From the cell containing the given text, extract its center point as (x, y) coordinate. 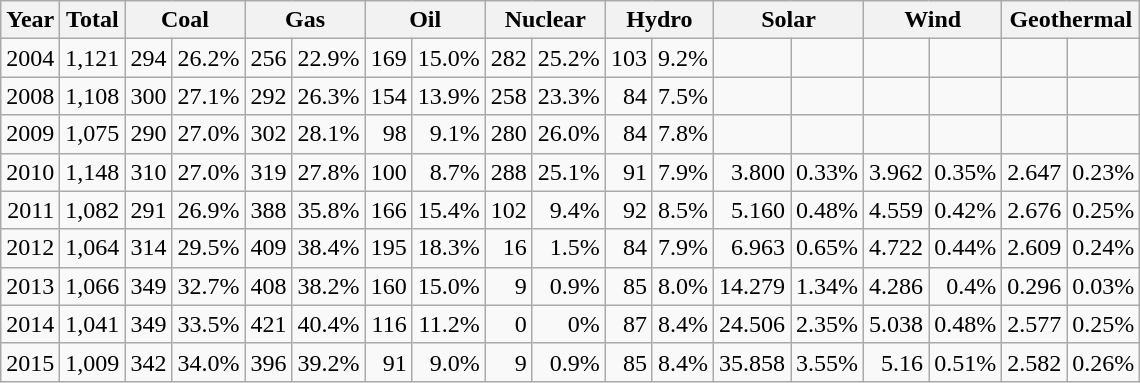
27.8% (328, 172)
195 (388, 248)
3.800 (752, 172)
92 (628, 210)
38.2% (328, 286)
Gas (305, 20)
0.24% (1104, 248)
421 (268, 324)
409 (268, 248)
310 (148, 172)
2.35% (828, 324)
2004 (30, 58)
6.963 (752, 248)
25.2% (568, 58)
100 (388, 172)
408 (268, 286)
154 (388, 96)
26.3% (328, 96)
9.1% (448, 134)
1,082 (92, 210)
23.3% (568, 96)
1,066 (92, 286)
28.1% (328, 134)
9.4% (568, 210)
24.506 (752, 324)
1,064 (92, 248)
0.42% (966, 210)
26.9% (208, 210)
8.7% (448, 172)
14.279 (752, 286)
11.2% (448, 324)
Total (92, 20)
258 (508, 96)
292 (268, 96)
166 (388, 210)
1,108 (92, 96)
26.0% (568, 134)
0.65% (828, 248)
5.038 (896, 324)
27.1% (208, 96)
302 (268, 134)
103 (628, 58)
2.577 (1034, 324)
342 (148, 362)
280 (508, 134)
3.962 (896, 172)
4.286 (896, 286)
319 (268, 172)
102 (508, 210)
0% (568, 324)
2008 (30, 96)
26.2% (208, 58)
160 (388, 286)
314 (148, 248)
22.9% (328, 58)
0.33% (828, 172)
291 (148, 210)
0.23% (1104, 172)
2.609 (1034, 248)
2.676 (1034, 210)
39.2% (328, 362)
34.0% (208, 362)
1,041 (92, 324)
Geothermal (1071, 20)
2.647 (1034, 172)
1,075 (92, 134)
18.3% (448, 248)
2.582 (1034, 362)
5.16 (896, 362)
2012 (30, 248)
1,009 (92, 362)
2015 (30, 362)
169 (388, 58)
7.5% (682, 96)
1,148 (92, 172)
4.722 (896, 248)
98 (388, 134)
8.0% (682, 286)
0.44% (966, 248)
2011 (30, 210)
8.5% (682, 210)
9.0% (448, 362)
3.55% (828, 362)
40.4% (328, 324)
29.5% (208, 248)
1.5% (568, 248)
9.2% (682, 58)
15.4% (448, 210)
13.9% (448, 96)
0.35% (966, 172)
Solar (788, 20)
396 (268, 362)
35.8% (328, 210)
Year (30, 20)
0.26% (1104, 362)
32.7% (208, 286)
1,121 (92, 58)
38.4% (328, 248)
300 (148, 96)
33.5% (208, 324)
288 (508, 172)
Coal (185, 20)
2009 (30, 134)
Hydro (659, 20)
0.03% (1104, 286)
16 (508, 248)
7.8% (682, 134)
282 (508, 58)
1.34% (828, 286)
256 (268, 58)
87 (628, 324)
5.160 (752, 210)
Oil (425, 20)
294 (148, 58)
0.51% (966, 362)
0 (508, 324)
0.4% (966, 286)
Wind (933, 20)
Nuclear (545, 20)
2014 (30, 324)
35.858 (752, 362)
388 (268, 210)
290 (148, 134)
2010 (30, 172)
2013 (30, 286)
25.1% (568, 172)
116 (388, 324)
4.559 (896, 210)
0.296 (1034, 286)
